Capture the cell that displays the provided text and extract its [X, Y] central coordinate. 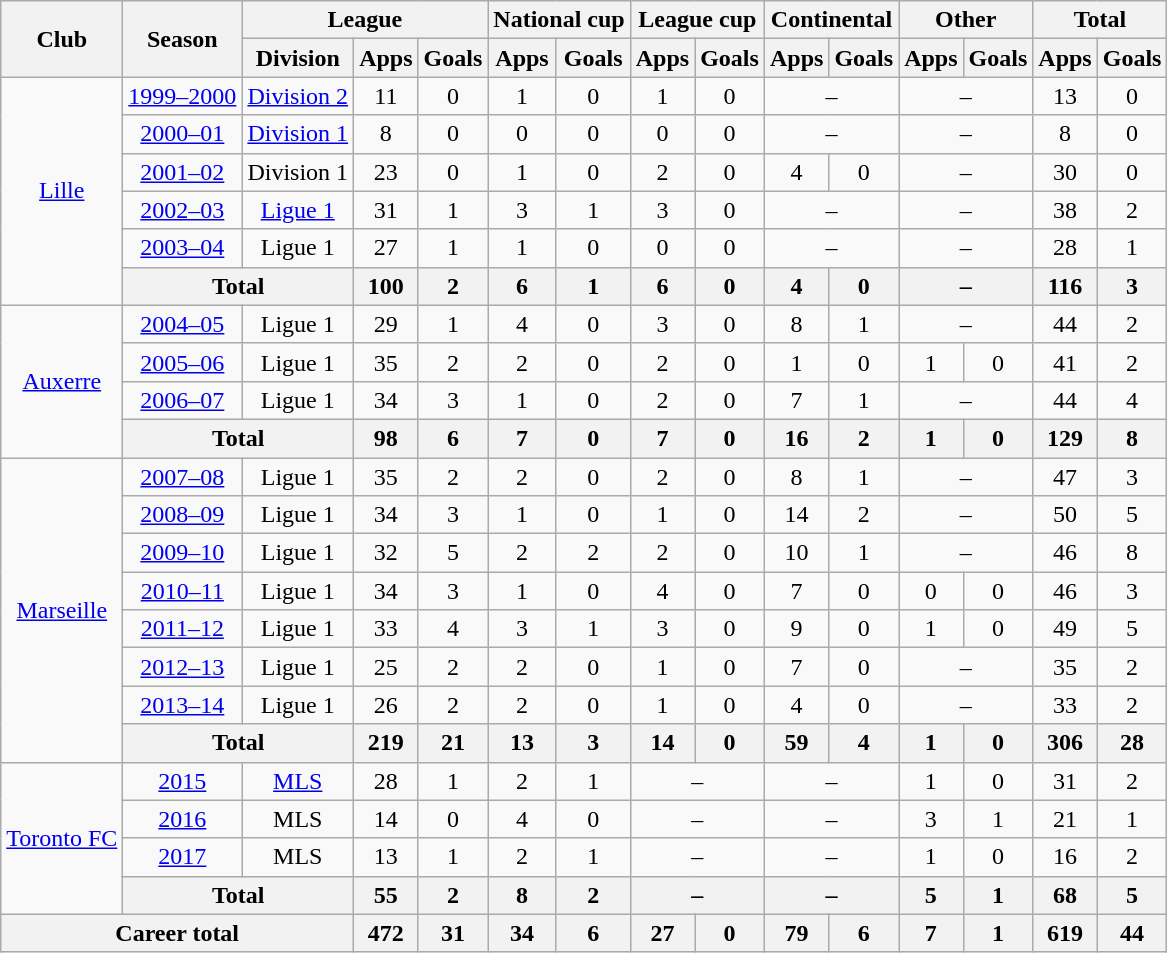
2000–01 [182, 134]
55 [386, 895]
Season [182, 39]
219 [386, 743]
Club [62, 39]
47 [1065, 477]
2012–13 [182, 667]
79 [796, 933]
50 [1065, 515]
1999–2000 [182, 96]
2011–12 [182, 629]
116 [1065, 286]
2003–04 [182, 248]
98 [386, 438]
Other [966, 20]
2007–08 [182, 477]
Career total [178, 933]
League cup [697, 20]
306 [1065, 743]
2009–10 [182, 553]
National cup [559, 20]
49 [1065, 629]
Auxerre [62, 381]
472 [386, 933]
2002–03 [182, 210]
Toronto FC [62, 838]
Lille [62, 191]
59 [796, 743]
2004–05 [182, 324]
38 [1065, 210]
Marseille [62, 610]
68 [1065, 895]
619 [1065, 933]
41 [1065, 362]
30 [1065, 172]
2010–11 [182, 591]
32 [386, 553]
2005–06 [182, 362]
129 [1065, 438]
League [365, 20]
100 [386, 286]
10 [796, 553]
Continental [831, 20]
29 [386, 324]
11 [386, 96]
26 [386, 705]
23 [386, 172]
9 [796, 629]
2016 [182, 819]
2017 [182, 857]
2015 [182, 781]
2013–14 [182, 705]
2008–09 [182, 515]
2006–07 [182, 400]
25 [386, 667]
Division [298, 58]
2001–02 [182, 172]
Division 2 [298, 96]
